Return [X, Y] of the center of cell containing provided text 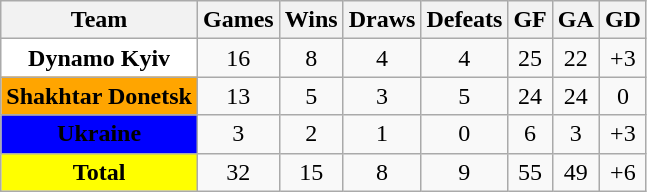
Dynamo Kyiv [100, 58]
25 [530, 58]
Team [100, 20]
55 [530, 172]
GF [530, 20]
+6 [622, 172]
49 [576, 172]
13 [238, 96]
Shakhtar Donetsk [100, 96]
Games [238, 20]
Total [100, 172]
1 [382, 134]
GA [576, 20]
2 [311, 134]
Ukraine [100, 134]
Defeats [464, 20]
GD [622, 20]
6 [530, 134]
Draws [382, 20]
15 [311, 172]
32 [238, 172]
22 [576, 58]
16 [238, 58]
Wins [311, 20]
9 [464, 172]
